Pinpoint the cell where the given text exists, returning its (X, Y) midpoint coordinate. 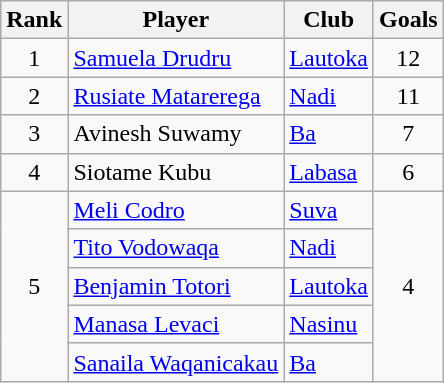
Avinesh Suwamy (176, 134)
Nasinu (329, 324)
Suva (329, 210)
1 (34, 58)
Player (176, 20)
Tito Vodowaqa (176, 248)
11 (408, 96)
7 (408, 134)
Sanaila Waqanicakau (176, 362)
Rusiate Matarerega (176, 96)
Samuela Drudru (176, 58)
Rank (34, 20)
3 (34, 134)
6 (408, 172)
Goals (408, 20)
5 (34, 286)
Siotame Kubu (176, 172)
2 (34, 96)
Manasa Levaci (176, 324)
Meli Codro (176, 210)
Labasa (329, 172)
Club (329, 20)
Benjamin Totori (176, 286)
12 (408, 58)
